Search for the cell housing the specified text and yield its (x, y) center coordinate. 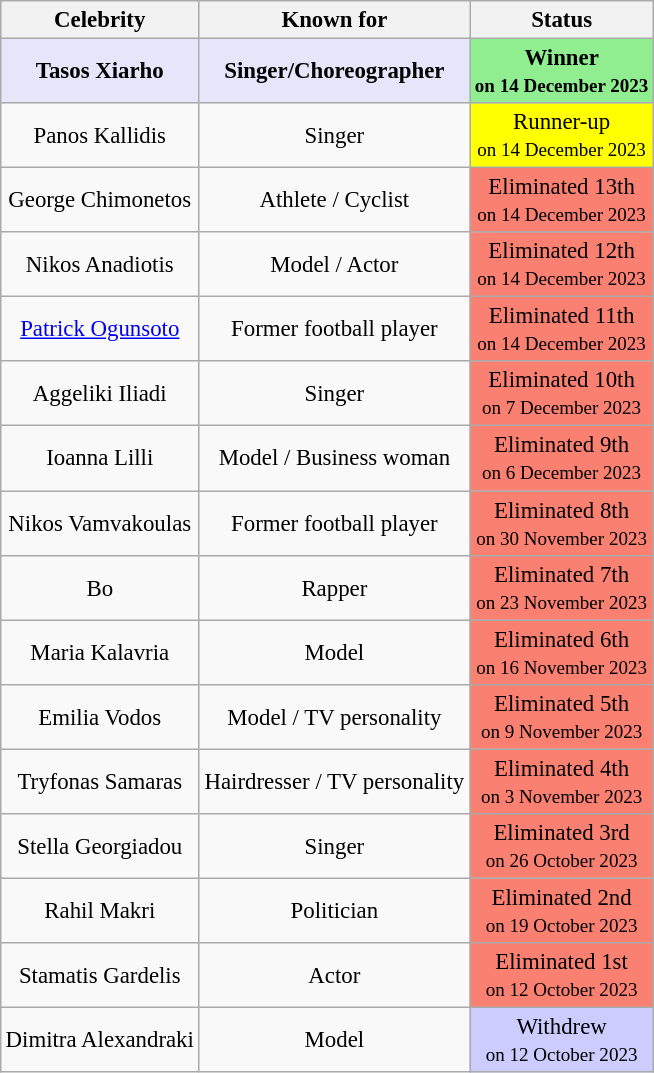
Stella Georgiadou (100, 846)
Maria Kalavria (100, 652)
Dimitra Alexandraki (100, 1040)
Status (562, 20)
Eliminated 13thon 14 December 2023 (562, 200)
Emilia Vodos (100, 716)
Nikos Anadiotis (100, 264)
Patrick Ogunsoto (100, 330)
Eliminated 6thon 16 November 2023 (562, 652)
Eliminated 10thon 7 December 2023 (562, 394)
Rapper (334, 588)
Eliminated 4thon 3 November 2023 (562, 782)
Bo (100, 588)
Withdrewon 12 October 2023 (562, 1040)
Eliminated 3rdon 26 October 2023 (562, 846)
Model / Business woman (334, 458)
Winneron 14 December 2023 (562, 70)
Panos Kallidis (100, 136)
Eliminated 12thon 14 December 2023 (562, 264)
Eliminated 9thon 6 December 2023 (562, 458)
Singer/Choreographer (334, 70)
Eliminated 1ston 12 October 2023 (562, 976)
Tasos Xiarho (100, 70)
Actor (334, 976)
Nikos Vamvakoulas (100, 522)
Model / TV personality (334, 716)
George Chimonetos (100, 200)
Ioanna Lilli (100, 458)
Eliminated 5thon 9 November 2023 (562, 716)
Hairdresser / TV personality (334, 782)
Eliminated 2ndon 19 October 2023 (562, 910)
Celebrity (100, 20)
Runner-upon 14 December 2023 (562, 136)
Eliminated 8thon 30 November 2023 (562, 522)
Eliminated 11thon 14 December 2023 (562, 330)
Model / Actor (334, 264)
Politician (334, 910)
Athlete / Cyclist (334, 200)
Eliminated 7thon 23 November 2023 (562, 588)
Stamatis Gardelis (100, 976)
Known for (334, 20)
Tryfonas Samaras (100, 782)
Aggeliki Iliadi (100, 394)
Rahil Makri (100, 910)
